Capture the cell that displays the provided text and extract its (x, y) central coordinate. 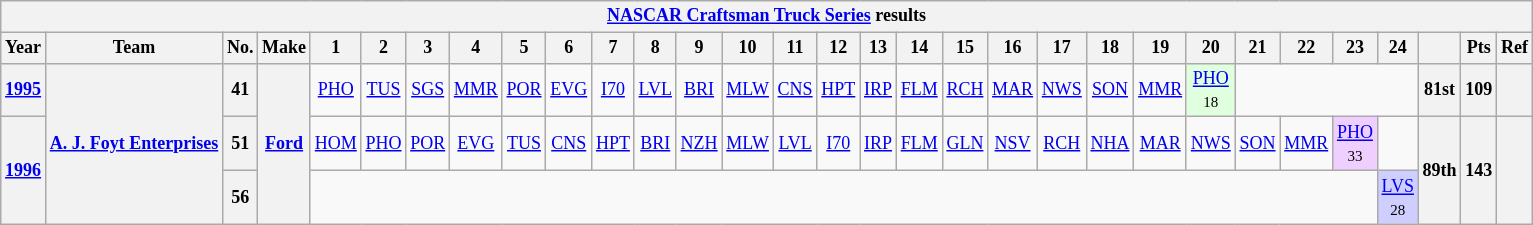
15 (965, 48)
SGS (428, 90)
1 (336, 48)
13 (878, 48)
Make (284, 48)
PHO18 (1210, 90)
89th (1440, 170)
NHA (1110, 144)
1996 (24, 170)
3 (428, 48)
24 (1398, 48)
Pts (1479, 48)
10 (748, 48)
No. (240, 48)
19 (1160, 48)
NASCAR Craftsman Truck Series results (767, 16)
20 (1210, 48)
GLN (965, 144)
22 (1306, 48)
7 (614, 48)
21 (1258, 48)
NSV (1013, 144)
14 (919, 48)
1995 (24, 90)
143 (1479, 170)
18 (1110, 48)
81st (1440, 90)
23 (1356, 48)
4 (476, 48)
109 (1479, 90)
6 (569, 48)
11 (795, 48)
A. J. Foyt Enterprises (134, 144)
Ref (1515, 48)
9 (699, 48)
Ford (284, 144)
17 (1062, 48)
HOM (336, 144)
41 (240, 90)
5 (524, 48)
51 (240, 144)
Team (134, 48)
PHO33 (1356, 144)
2 (384, 48)
Year (24, 48)
8 (655, 48)
12 (838, 48)
NZH (699, 144)
56 (240, 197)
16 (1013, 48)
LVS28 (1398, 197)
